Capture the cell that displays the provided text and extract its [x, y] central coordinate. 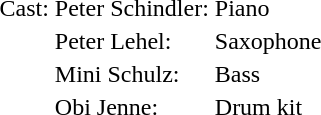
Peter Lehel: [132, 41]
Mini Schulz: [132, 74]
